Provide the (X, Y) coordinate of the cell's center where the given text is located.  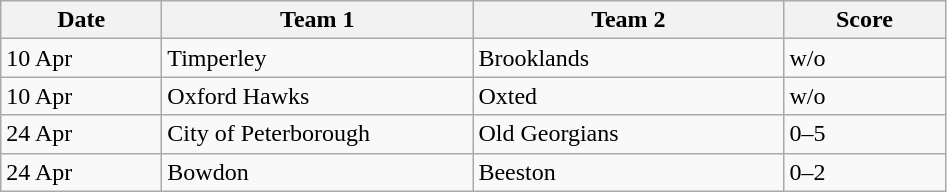
0–2 (864, 172)
0–5 (864, 134)
Oxted (628, 96)
Team 2 (628, 20)
Score (864, 20)
Brooklands (628, 58)
Old Georgians (628, 134)
Timperley (318, 58)
Oxford Hawks (318, 96)
City of Peterborough (318, 134)
Date (82, 20)
Beeston (628, 172)
Bowdon (318, 172)
Team 1 (318, 20)
